Capture the cell that displays the provided text and extract its [x, y] central coordinate. 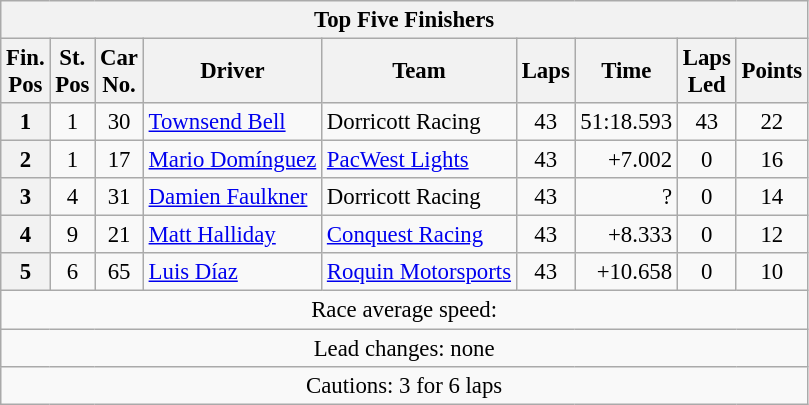
2 [26, 160]
31 [120, 197]
Top Five Finishers [404, 20]
St.Pos [72, 72]
9 [72, 235]
Time [626, 72]
Mario Domínguez [232, 160]
6 [72, 273]
Roquin Motorsports [420, 273]
Lead changes: none [404, 348]
65 [120, 273]
10 [772, 273]
Fin.Pos [26, 72]
? [626, 197]
14 [772, 197]
12 [772, 235]
51:18.593 [626, 122]
PacWest Lights [420, 160]
Points [772, 72]
16 [772, 160]
+10.658 [626, 273]
22 [772, 122]
+7.002 [626, 160]
30 [120, 122]
5 [26, 273]
Driver [232, 72]
CarNo. [120, 72]
Conquest Racing [420, 235]
Team [420, 72]
Damien Faulkner [232, 197]
Laps [546, 72]
3 [26, 197]
21 [120, 235]
Race average speed: [404, 310]
Matt Halliday [232, 235]
Townsend Bell [232, 122]
Luis Díaz [232, 273]
LapsLed [706, 72]
Cautions: 3 for 6 laps [404, 385]
+8.333 [626, 235]
17 [120, 160]
